Capture the cell that displays the provided text and extract its (X, Y) central coordinate. 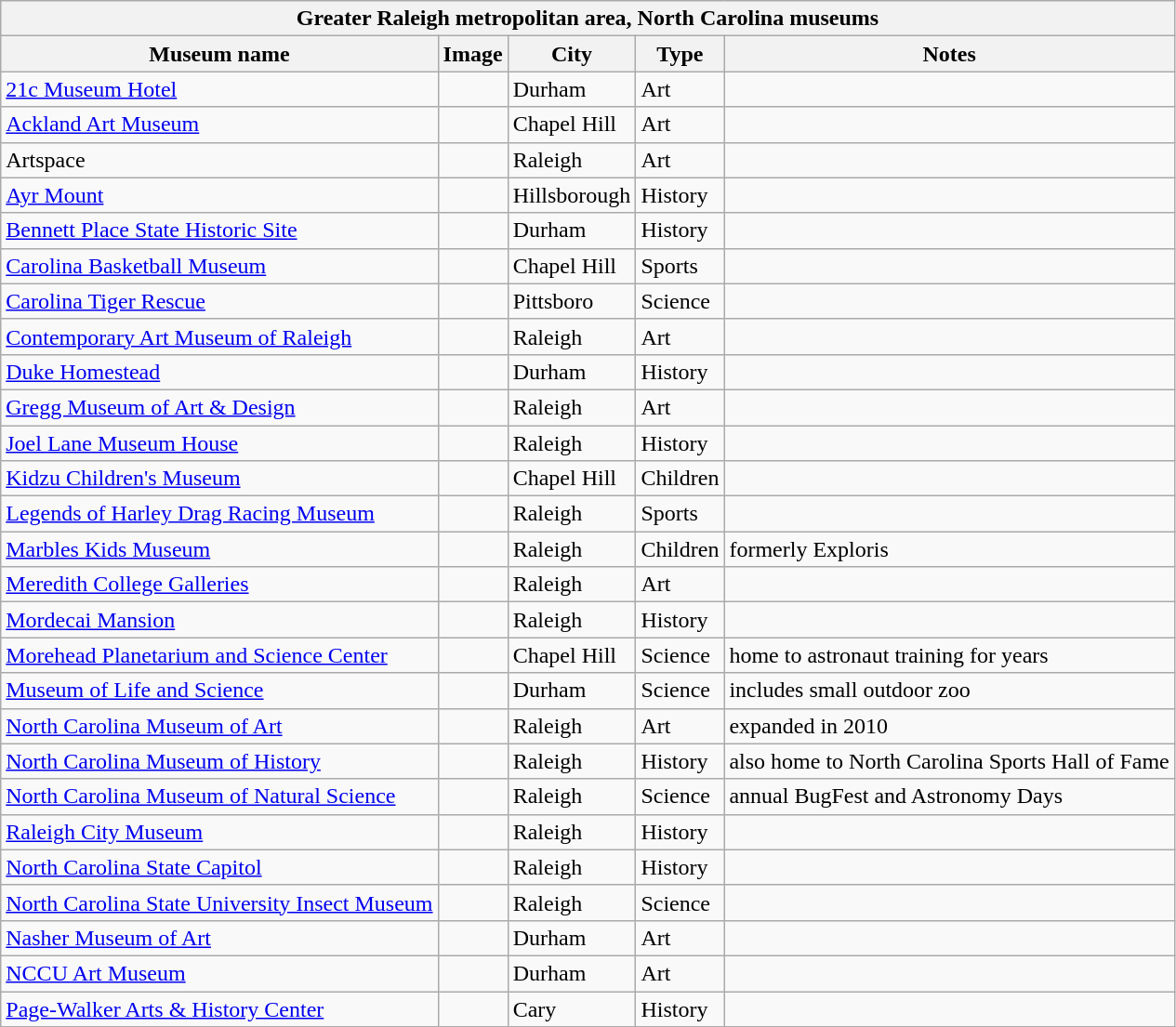
Image (472, 54)
annual BugFest and Astronomy Days (949, 797)
Cary (572, 1008)
North Carolina Museum of History (219, 761)
Museum name (219, 54)
Contemporary Art Museum of Raleigh (219, 336)
North Carolina State University Insect Museum (219, 902)
Page-Walker Arts & History Center (219, 1008)
Marbles Kids Museum (219, 549)
21c Museum Hotel (219, 89)
Gregg Museum of Art & Design (219, 407)
Ackland Art Museum (219, 125)
Bennett Place State Historic Site (219, 230)
Museum of Life and Science (219, 691)
Carolina Basketball Museum (219, 266)
Meredith College Galleries (219, 585)
expanded in 2010 (949, 726)
Duke Homestead (219, 372)
also home to North Carolina Sports Hall of Fame (949, 761)
North Carolina Museum of Art (219, 726)
North Carolina State Capitol (219, 867)
Greater Raleigh metropolitan area, North Carolina museums (588, 19)
home to astronaut training for years (949, 655)
Carolina Tiger Rescue (219, 301)
Artspace (219, 160)
Kidzu Children's Museum (219, 479)
includes small outdoor zoo (949, 691)
Notes (949, 54)
Legends of Harley Drag Racing Museum (219, 514)
formerly Exploris (949, 549)
Morehead Planetarium and Science Center (219, 655)
Nasher Museum of Art (219, 938)
Ayr Mount (219, 195)
Joel Lane Museum House (219, 443)
City (572, 54)
Pittsboro (572, 301)
NCCU Art Museum (219, 973)
North Carolina Museum of Natural Science (219, 797)
Type (680, 54)
Raleigh City Museum (219, 832)
Hillsborough (572, 195)
Mordecai Mansion (219, 620)
